Extract the (x, y) coordinate from the center of the cell holding the provided text.  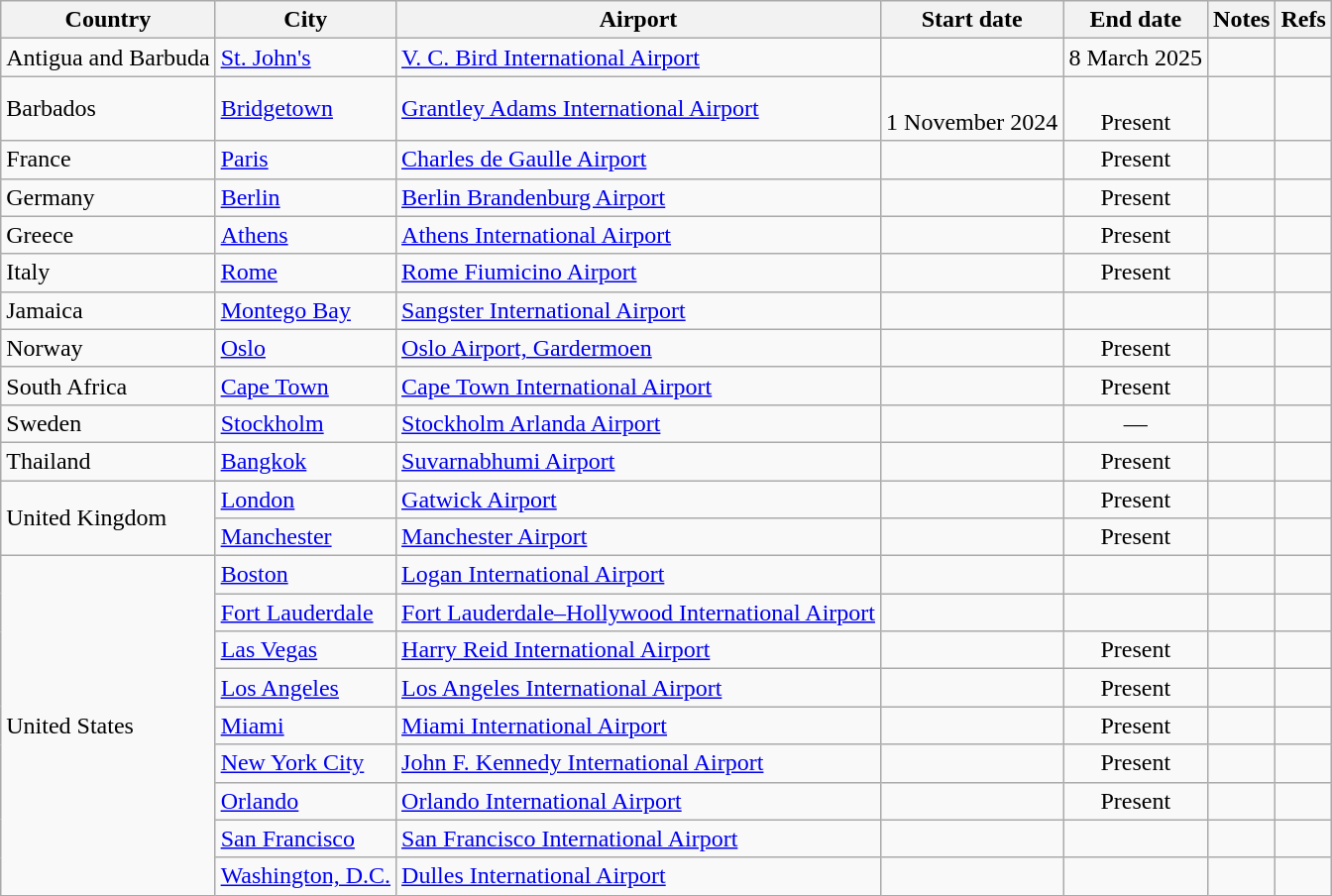
Suvarnabhumi Airport (638, 461)
Gatwick Airport (638, 499)
Cape Town International Airport (638, 386)
Manchester (305, 537)
Miami International Airport (638, 726)
V. C. Bird International Airport (638, 57)
Bridgetown (305, 109)
Rome Fiumicino Airport (638, 273)
Fort Lauderdale–Hollywood International Airport (638, 613)
Germany (108, 197)
Orlando International Airport (638, 801)
Country (108, 20)
Bangkok (305, 461)
New York City (305, 763)
Los Angeles International Airport (638, 688)
Oslo Airport, Gardermoen (638, 348)
Sweden (108, 423)
Paris (305, 160)
Refs (1303, 20)
8 March 2025 (1136, 57)
Airport (638, 20)
Athens International Airport (638, 235)
Montego Bay (305, 310)
Antigua and Barbuda (108, 57)
Charles de Gaulle Airport (638, 160)
— (1136, 423)
Notes (1242, 20)
Italy (108, 273)
Stockholm Arlanda Airport (638, 423)
South Africa (108, 386)
San Francisco International Airport (638, 839)
Oslo (305, 348)
Boston (305, 575)
United States (108, 726)
Cape Town (305, 386)
Start date (972, 20)
Las Vegas (305, 650)
John F. Kennedy International Airport (638, 763)
Berlin (305, 197)
France (108, 160)
London (305, 499)
United Kingdom (108, 517)
Orlando (305, 801)
Grantley Adams International Airport (638, 109)
Jamaica (108, 310)
1 November 2024 (972, 109)
Sangster International Airport (638, 310)
Berlin Brandenburg Airport (638, 197)
Harry Reid International Airport (638, 650)
Manchester Airport (638, 537)
Fort Lauderdale (305, 613)
Barbados (108, 109)
End date (1136, 20)
St. John's (305, 57)
Miami (305, 726)
Greece (108, 235)
City (305, 20)
Rome (305, 273)
Stockholm (305, 423)
Washington, D.C. (305, 876)
Dulles International Airport (638, 876)
Los Angeles (305, 688)
Norway (108, 348)
Logan International Airport (638, 575)
Athens (305, 235)
San Francisco (305, 839)
Thailand (108, 461)
